For the text-containing cell, return its midpoint in (x, y) coordinate format. 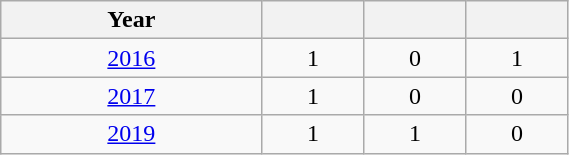
Year (132, 20)
2019 (132, 134)
2016 (132, 58)
2017 (132, 96)
